Extract the [X, Y] coordinate from the center of the cell holding the provided text.  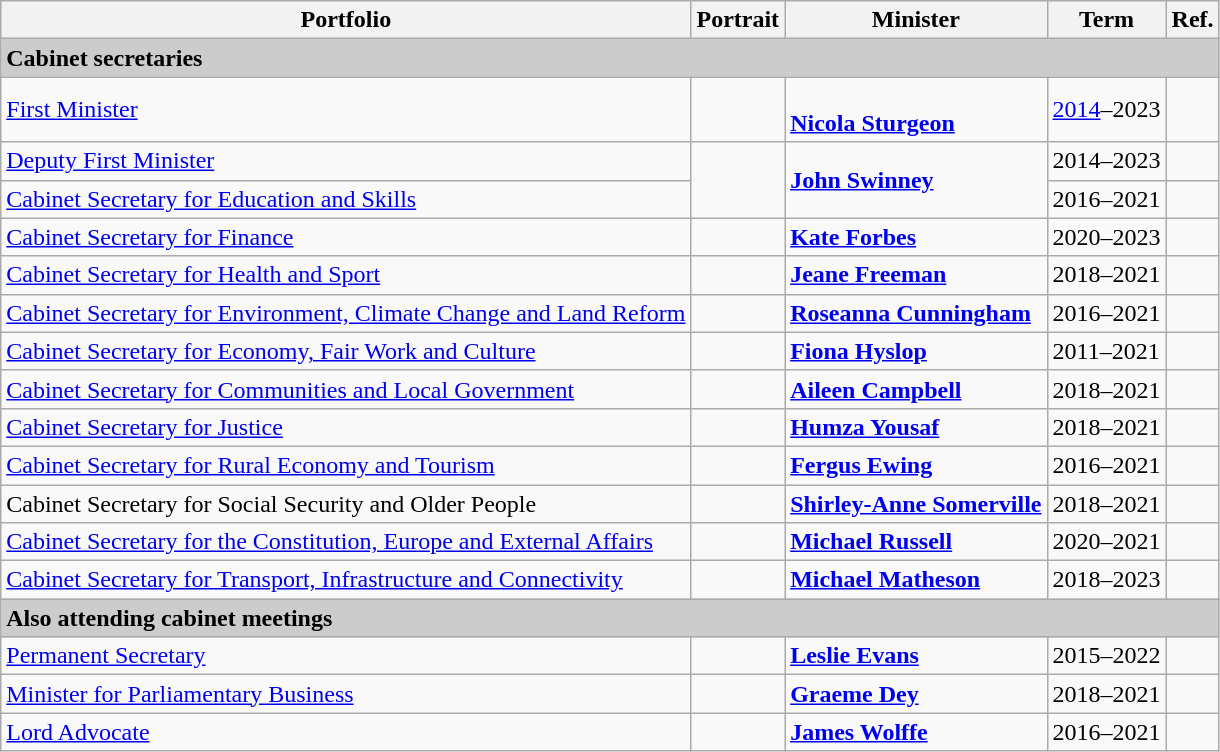
Kate Forbes [916, 237]
Portrait [738, 20]
Also attending cabinet meetings [610, 618]
Shirley-Anne Somerville [916, 503]
First Minister [346, 110]
2020–2021 [1106, 542]
Permanent Secretary [346, 656]
Cabinet Secretary for the Constitution, Europe and External Affairs [346, 542]
Deputy First Minister [346, 161]
Nicola Sturgeon [916, 110]
Cabinet Secretary for Social Security and Older People [346, 503]
Cabinet Secretary for Communities and Local Government [346, 389]
Cabinet Secretary for Justice [346, 427]
James Wolffe [916, 732]
Roseanna Cunningham [916, 313]
Fiona Hyslop [916, 351]
Jeane Freeman [916, 275]
Michael Matheson [916, 580]
John Swinney [916, 180]
Cabinet Secretary for Health and Sport [346, 275]
2011–2021 [1106, 351]
Cabinet Secretary for Environment, Climate Change and Land Reform [346, 313]
Cabinet Secretary for Finance [346, 237]
Term [1106, 20]
Cabinet secretaries [610, 58]
Fergus Ewing [916, 465]
Humza Yousaf [916, 427]
2020–2023 [1106, 237]
Minister for Parliamentary Business [346, 694]
Cabinet Secretary for Economy, Fair Work and Culture [346, 351]
Cabinet Secretary for Education and Skills [346, 199]
Ref. [1192, 20]
2015–2022 [1106, 656]
2018–2023 [1106, 580]
Aileen Campbell [916, 389]
Lord Advocate [346, 732]
Cabinet Secretary for Transport, Infrastructure and Connectivity [346, 580]
Cabinet Secretary for Rural Economy and Tourism [346, 465]
Portfolio [346, 20]
Michael Russell [916, 542]
Graeme Dey [916, 694]
Leslie Evans [916, 656]
Minister [916, 20]
